Scan for the cell matching the given text and deliver its [x, y] coordinate at center. 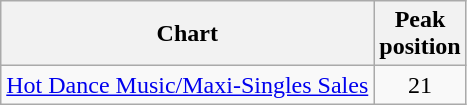
Peakposition [420, 34]
21 [420, 85]
Chart [188, 34]
Hot Dance Music/Maxi-Singles Sales [188, 85]
